Extract the (X, Y) coordinate from the center of the cell holding the provided text.  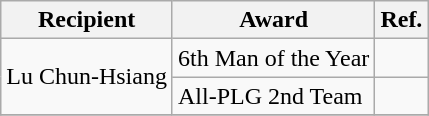
Ref. (402, 20)
All-PLG 2nd Team (273, 96)
Award (273, 20)
Lu Chun-Hsiang (87, 77)
6th Man of the Year (273, 58)
Recipient (87, 20)
